Identify which cell holds the provided text, then report its (x, y) central coordinate. 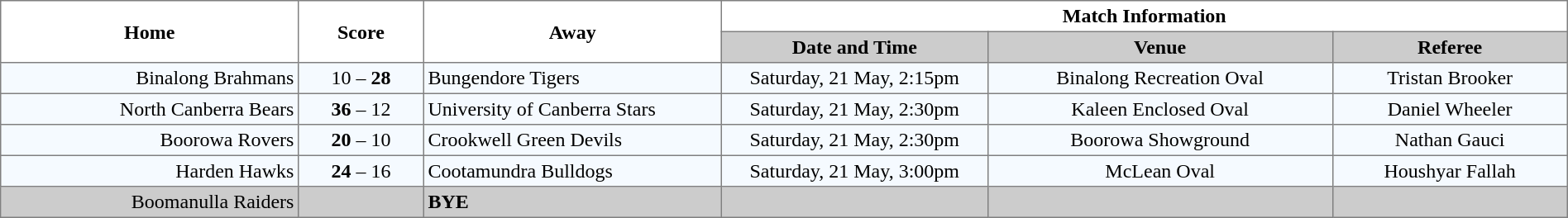
BYE (572, 202)
10 – 28 (361, 78)
Binalong Brahmans (150, 78)
Boorowa Rovers (150, 140)
36 – 12 (361, 109)
Tristan Brooker (1450, 78)
Saturday, 21 May, 3:00pm (854, 171)
Boorowa Showground (1159, 140)
Saturday, 21 May, 2:15pm (854, 78)
Score (361, 31)
Daniel Wheeler (1450, 109)
Bungendore Tigers (572, 78)
Date and Time (854, 47)
McLean Oval (1159, 171)
University of Canberra Stars (572, 109)
Match Information (1145, 17)
Binalong Recreation Oval (1159, 78)
Houshyar Fallah (1450, 171)
Referee (1450, 47)
Home (150, 31)
Boomanulla Raiders (150, 202)
Harden Hawks (150, 171)
Nathan Gauci (1450, 140)
Venue (1159, 47)
North Canberra Bears (150, 109)
Crookwell Green Devils (572, 140)
Away (572, 31)
Cootamundra Bulldogs (572, 171)
20 – 10 (361, 140)
Kaleen Enclosed Oval (1159, 109)
24 – 16 (361, 171)
